Capture the cell that displays the provided text and extract its (x, y) central coordinate. 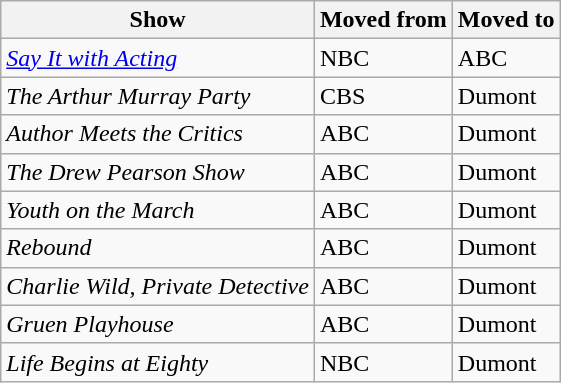
CBS (383, 96)
Youth on the March (158, 210)
The Arthur Murray Party (158, 96)
Moved from (383, 20)
Moved to (506, 20)
The Drew Pearson Show (158, 172)
Author Meets the Critics (158, 134)
Life Begins at Eighty (158, 362)
Show (158, 20)
Rebound (158, 248)
Say It with Acting (158, 58)
Gruen Playhouse (158, 324)
Charlie Wild, Private Detective (158, 286)
